Provide the [x, y] coordinate of the cell's center where the given text is located.  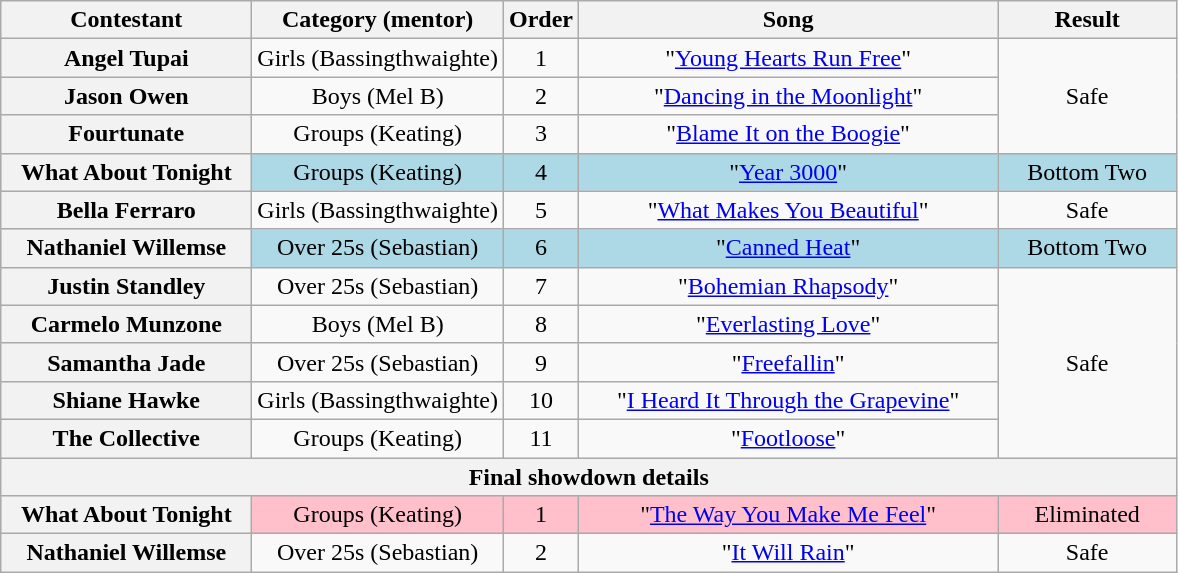
Samantha Jade [126, 362]
"I Heard It Through the Grapevine" [788, 400]
Eliminated [1088, 515]
Category (mentor) [378, 20]
Carmelo Munzone [126, 324]
5 [542, 210]
Order [542, 20]
The Collective [126, 438]
Contestant [126, 20]
"Year 3000" [788, 172]
"It Will Rain" [788, 553]
7 [542, 286]
"The Way You Make Me Feel" [788, 515]
4 [542, 172]
Angel Tupai [126, 58]
10 [542, 400]
Song [788, 20]
Shiane Hawke [126, 400]
"Footloose" [788, 438]
Jason Owen [126, 96]
"What Makes You Beautiful" [788, 210]
"Blame It on the Boogie" [788, 134]
Fourtunate [126, 134]
8 [542, 324]
3 [542, 134]
11 [542, 438]
"Freefallin" [788, 362]
Justin Standley [126, 286]
"Young Hearts Run Free" [788, 58]
"Dancing in the Moonlight" [788, 96]
Bella Ferraro [126, 210]
"Canned Heat" [788, 248]
6 [542, 248]
"Bohemian Rhapsody" [788, 286]
Final showdown details [589, 477]
Result [1088, 20]
"Everlasting Love" [788, 324]
9 [542, 362]
